For the text-containing cell, return its midpoint in (x, y) coordinate format. 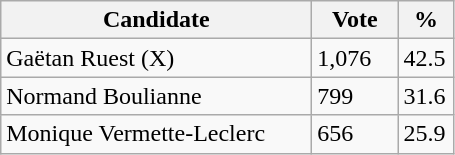
42.5 (426, 58)
25.9 (426, 134)
Monique Vermette-Leclerc (156, 134)
1,076 (355, 58)
31.6 (426, 96)
% (426, 20)
Vote (355, 20)
Gaëtan Ruest (X) (156, 58)
656 (355, 134)
Candidate (156, 20)
Normand Boulianne (156, 96)
799 (355, 96)
